Determine the [X, Y] coordinate at the center of the cell enclosing the given text.  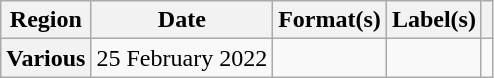
25 February 2022 [182, 58]
Date [182, 20]
Label(s) [434, 20]
Format(s) [330, 20]
Various [46, 58]
Region [46, 20]
